Capture the cell that displays the provided text and extract its (X, Y) central coordinate. 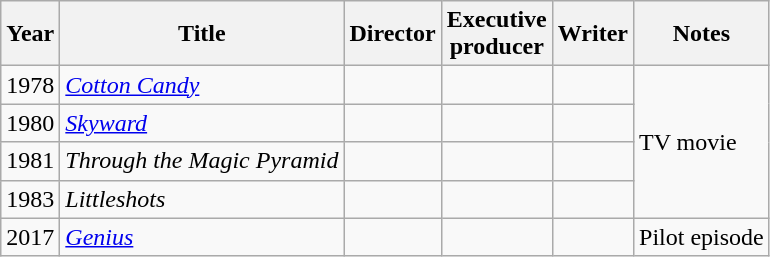
1981 (30, 161)
TV movie (702, 142)
Director (392, 34)
Genius (202, 237)
1978 (30, 85)
2017 (30, 237)
Pilot episode (702, 237)
Through the Magic Pyramid (202, 161)
Littleshots (202, 199)
1983 (30, 199)
Title (202, 34)
Year (30, 34)
Executiveproducer (496, 34)
Notes (702, 34)
Cotton Candy (202, 85)
1980 (30, 123)
Skyward (202, 123)
Writer (592, 34)
